Return the (X, Y) coordinate for the center point of the cell that contains the specified text.  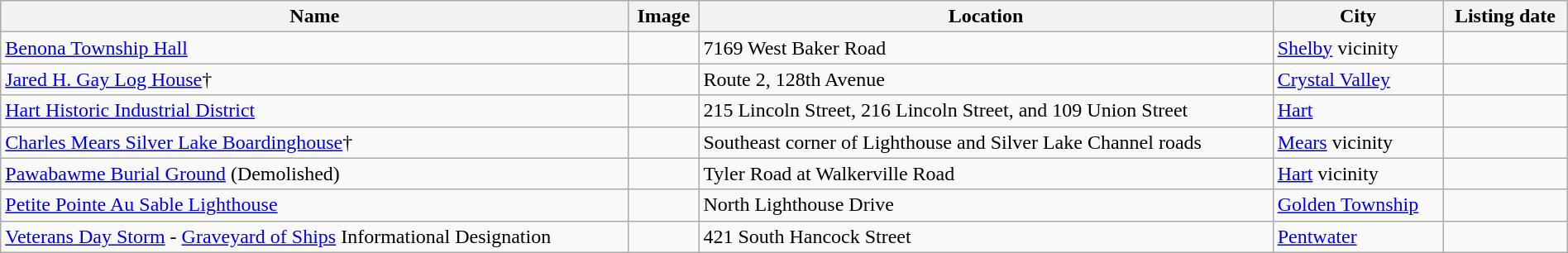
Location (986, 17)
Image (663, 17)
Tyler Road at Walkerville Road (986, 174)
Shelby vicinity (1358, 48)
Hart vicinity (1358, 174)
Listing date (1505, 17)
Name (314, 17)
Hart (1358, 111)
Jared H. Gay Log House† (314, 79)
Pawabawme Burial Ground (Demolished) (314, 174)
Pentwater (1358, 236)
North Lighthouse Drive (986, 205)
Petite Pointe Au Sable Lighthouse (314, 205)
7169 West Baker Road (986, 48)
Mears vicinity (1358, 142)
215 Lincoln Street, 216 Lincoln Street, and 109 Union Street (986, 111)
Southeast corner of Lighthouse and Silver Lake Channel roads (986, 142)
421 South Hancock Street (986, 236)
Crystal Valley (1358, 79)
Veterans Day Storm - Graveyard of Ships Informational Designation (314, 236)
City (1358, 17)
Benona Township Hall (314, 48)
Hart Historic Industrial District (314, 111)
Golden Township (1358, 205)
Route 2, 128th Avenue (986, 79)
Charles Mears Silver Lake Boardinghouse† (314, 142)
